Capture the cell that displays the provided text and extract its [x, y] central coordinate. 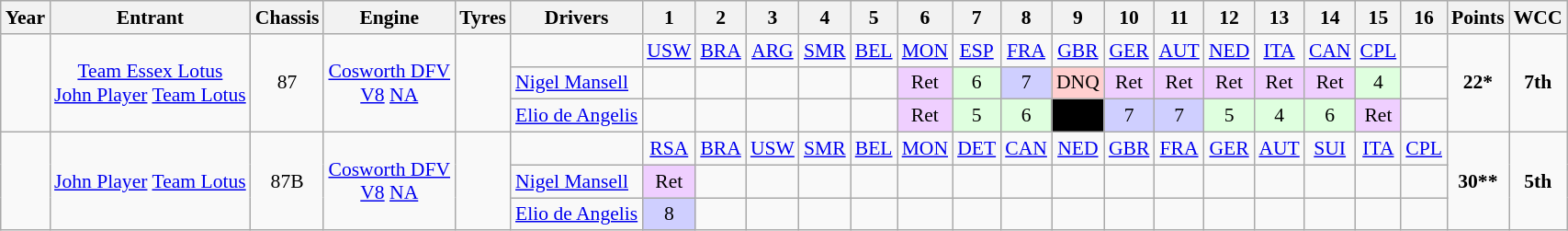
16 [1424, 17]
1 [669, 17]
11 [1179, 17]
Engine [389, 17]
ARG [773, 51]
87 [288, 83]
13 [1279, 17]
87B [288, 182]
RSA [669, 149]
DSQ [1078, 116]
Team Essex LotusJohn Player Team Lotus [151, 83]
22* [1478, 83]
John Player Team Lotus [151, 182]
9 [1078, 17]
12 [1229, 17]
Drivers [577, 17]
15 [1379, 17]
Points [1478, 17]
Year [26, 17]
DNQ [1078, 83]
Entrant [151, 17]
ESP [976, 51]
Tyres [483, 17]
10 [1130, 17]
2 [720, 17]
14 [1330, 17]
3 [773, 17]
7th [1538, 83]
5th [1538, 182]
30** [1478, 182]
SUI [1330, 149]
WCC [1538, 17]
Chassis [288, 17]
DET [976, 149]
